Search for the cell housing the specified text and yield its (x, y) center coordinate. 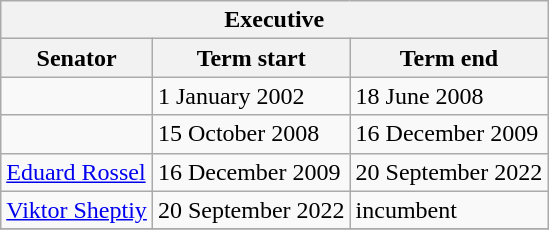
Viktor Sheptiy (77, 210)
15 October 2008 (251, 134)
Term end (449, 58)
Eduard Rossel (77, 172)
1 January 2002 (251, 96)
18 June 2008 (449, 96)
Senator (77, 58)
Term start (251, 58)
incumbent (449, 210)
Executive (274, 20)
